Identify which cell holds the provided text, then report its (x, y) central coordinate. 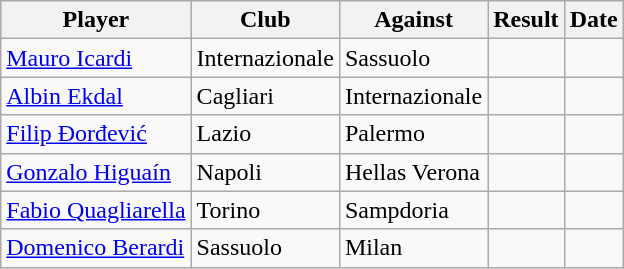
Sampdoria (413, 210)
Cagliari (265, 96)
Filip Đorđević (96, 134)
Hellas Verona (413, 172)
Result (526, 20)
Domenico Berardi (96, 248)
Gonzalo Higuaín (96, 172)
Fabio Quagliarella (96, 210)
Date (594, 20)
Torino (265, 210)
Mauro Icardi (96, 58)
Player (96, 20)
Club (265, 20)
Against (413, 20)
Lazio (265, 134)
Napoli (265, 172)
Milan (413, 248)
Palermo (413, 134)
Albin Ekdal (96, 96)
